Return [X, Y] of the center of cell containing provided text 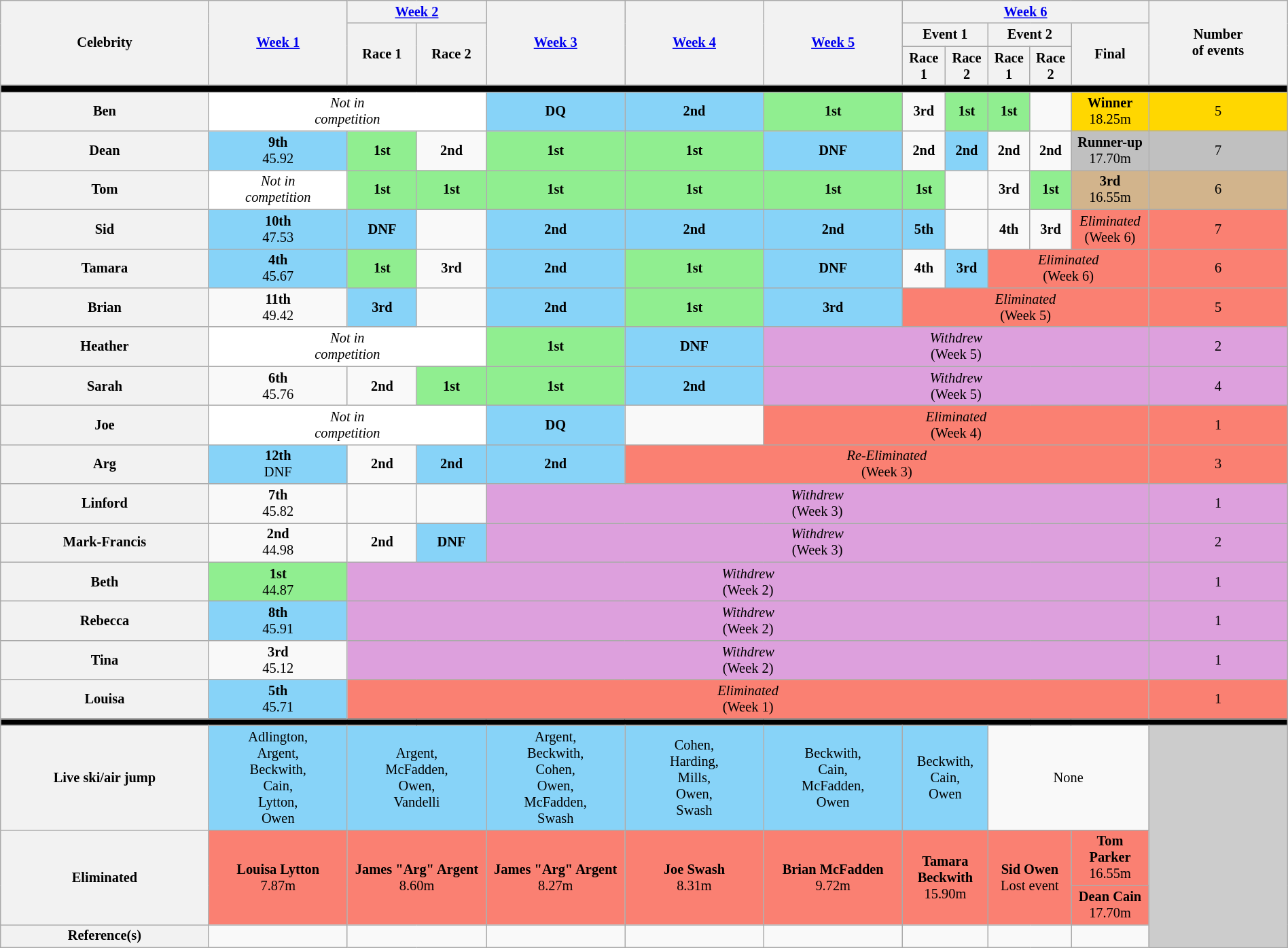
Celebrity [105, 42]
Tamara [105, 268]
Week 5 [833, 42]
Week 4 [694, 42]
Sid [105, 229]
Tamara Beckwith15.90m [945, 877]
Heather [105, 347]
6th45.76 [278, 386]
4 [1218, 386]
Week 2 [416, 12]
Eliminated(Week 5) [1026, 307]
Argent,Beckwith,Cohen,Owen,McFadden,Swash [556, 777]
12thDNF [278, 464]
Arg [105, 464]
9th45.92 [278, 151]
Dean Cain17.70m [1110, 905]
Eliminated(Week 1) [747, 699]
Beckwith,Cain,Owen [945, 777]
10th47.53 [278, 229]
Tina [105, 660]
Cohen,Harding,Mills,Owen,Swash [694, 777]
Ben [105, 111]
Mark-Francis [105, 542]
7th45.82 [278, 504]
Week 1 [278, 42]
11th49.42 [278, 307]
1st44.87 [278, 582]
Live ski/air jump [105, 777]
Brian McFadden9.72m [833, 877]
Sid OwenLost event [1030, 877]
Numberof events [1218, 42]
James "Arg" Argent8.60m [416, 877]
3rd16.55m [1110, 190]
Louisa [105, 699]
Runner-up17.70m [1110, 151]
Tom Parker16.55m [1110, 858]
3rd45.12 [278, 660]
James "Arg" Argent8.27m [556, 877]
5th [924, 229]
Eliminated [105, 877]
Re-Eliminated(Week 3) [887, 464]
Joe [105, 425]
Beth [105, 582]
Reference(s) [105, 936]
None [1069, 777]
Winner18.25m [1110, 111]
4th45.67 [278, 268]
Event 1 [945, 35]
Joe Swash8.31m [694, 877]
8th45.91 [278, 620]
Week 6 [1026, 12]
Adlington,Argent,Beckwith,Cain,Lytton,Owen [278, 777]
Beckwith,Cain,McFadden,Owen [833, 777]
5th45.71 [278, 699]
Brian [105, 307]
Linford [105, 504]
Final [1110, 54]
Week 3 [556, 42]
Rebecca [105, 620]
Tom [105, 190]
Argent,McFadden,Owen,Vandelli [416, 777]
2nd44.98 [278, 542]
Sarah [105, 386]
Dean [105, 151]
3 [1218, 464]
Louisa Lytton7.87m [278, 877]
Eliminated(Week 4) [956, 425]
Event 2 [1030, 35]
